From the cell containing the given text, extract its center point as (X, Y) coordinate. 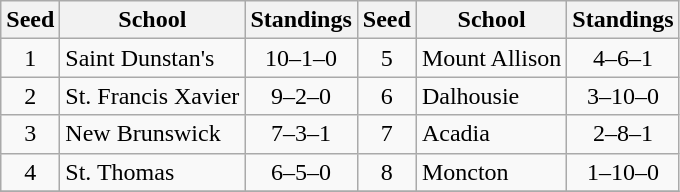
2–8–1 (623, 134)
Moncton (491, 172)
3–10–0 (623, 96)
6–5–0 (301, 172)
Saint Dunstan's (152, 58)
St. Francis Xavier (152, 96)
New Brunswick (152, 134)
3 (30, 134)
4–6–1 (623, 58)
Acadia (491, 134)
7–3–1 (301, 134)
10–1–0 (301, 58)
Mount Allison (491, 58)
9–2–0 (301, 96)
6 (386, 96)
7 (386, 134)
2 (30, 96)
8 (386, 172)
St. Thomas (152, 172)
1–10–0 (623, 172)
5 (386, 58)
Dalhousie (491, 96)
1 (30, 58)
4 (30, 172)
